Scan for the cell matching the given text and deliver its [X, Y] coordinate at center. 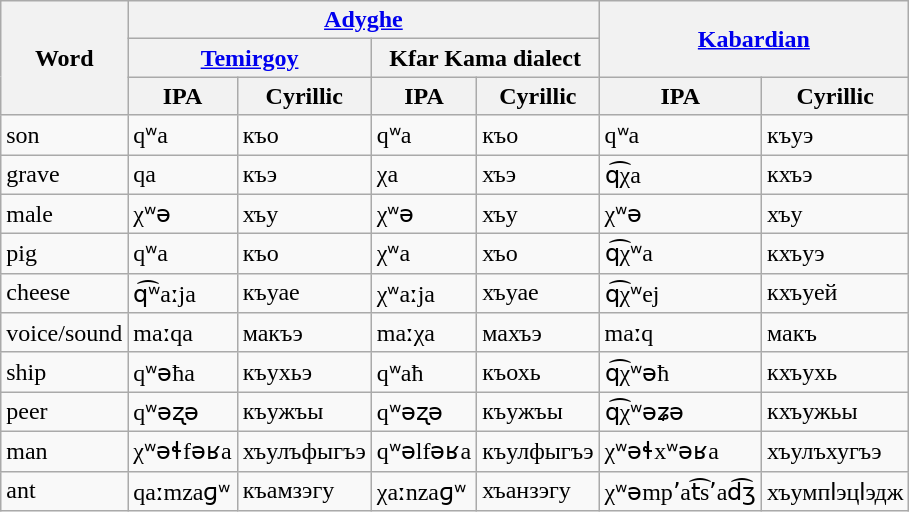
къухьэ [304, 372]
χa [424, 174]
къэ [304, 174]
χʷəɬxʷəʁa [680, 451]
кхъужьы [836, 412]
махъэ [538, 333]
male [64, 214]
grave [64, 174]
χʷəɬfəʁa [182, 451]
Adyghe [364, 20]
хъо [538, 254]
кхъухь [836, 372]
χʷa [424, 254]
кхъуэ [836, 254]
qaːmzaɡʷ [182, 491]
къохь [538, 372]
qʷəħa [182, 372]
макъэ [304, 333]
хъулъфыгъэ [304, 451]
къуае [304, 293]
maːχa [424, 333]
maːqa [182, 333]
кхъуей [836, 293]
q͡χa [680, 174]
qʷaħ [424, 372]
макъ [836, 333]
voice/sound [64, 333]
man [64, 451]
хъанзэгу [538, 491]
pig [64, 254]
χʷaːja [424, 293]
кхъэ [836, 174]
ship [64, 372]
q͡χʷa [680, 254]
cheese [64, 293]
хъуае [538, 293]
къуэ [836, 135]
хъулъхугъэ [836, 451]
qʷəlfəʁa [424, 451]
qa [182, 174]
son [64, 135]
Temirgoy [250, 58]
χaːnzaɡʷ [424, 491]
q͡χʷej [680, 293]
хъумпӏэцӏэдж [836, 491]
peer [64, 412]
Word [64, 58]
ant [64, 491]
хъэ [538, 174]
q͡ʷaːja [182, 293]
къулфыгъэ [538, 451]
χʷəmpʼat͡sʼad͡ʒ [680, 491]
къамзэгу [304, 491]
q͡χʷəħ [680, 372]
Kfar Kama dialect [485, 58]
maːq [680, 333]
Kabardian [754, 39]
q͡χʷəʑə [680, 412]
